Scan for the cell matching the given text and deliver its (X, Y) coordinate at center. 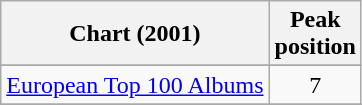
Peakposition (315, 34)
European Top 100 Albums (135, 85)
7 (315, 85)
Chart (2001) (135, 34)
